Scan for the cell matching the given text and deliver its [X, Y] coordinate at center. 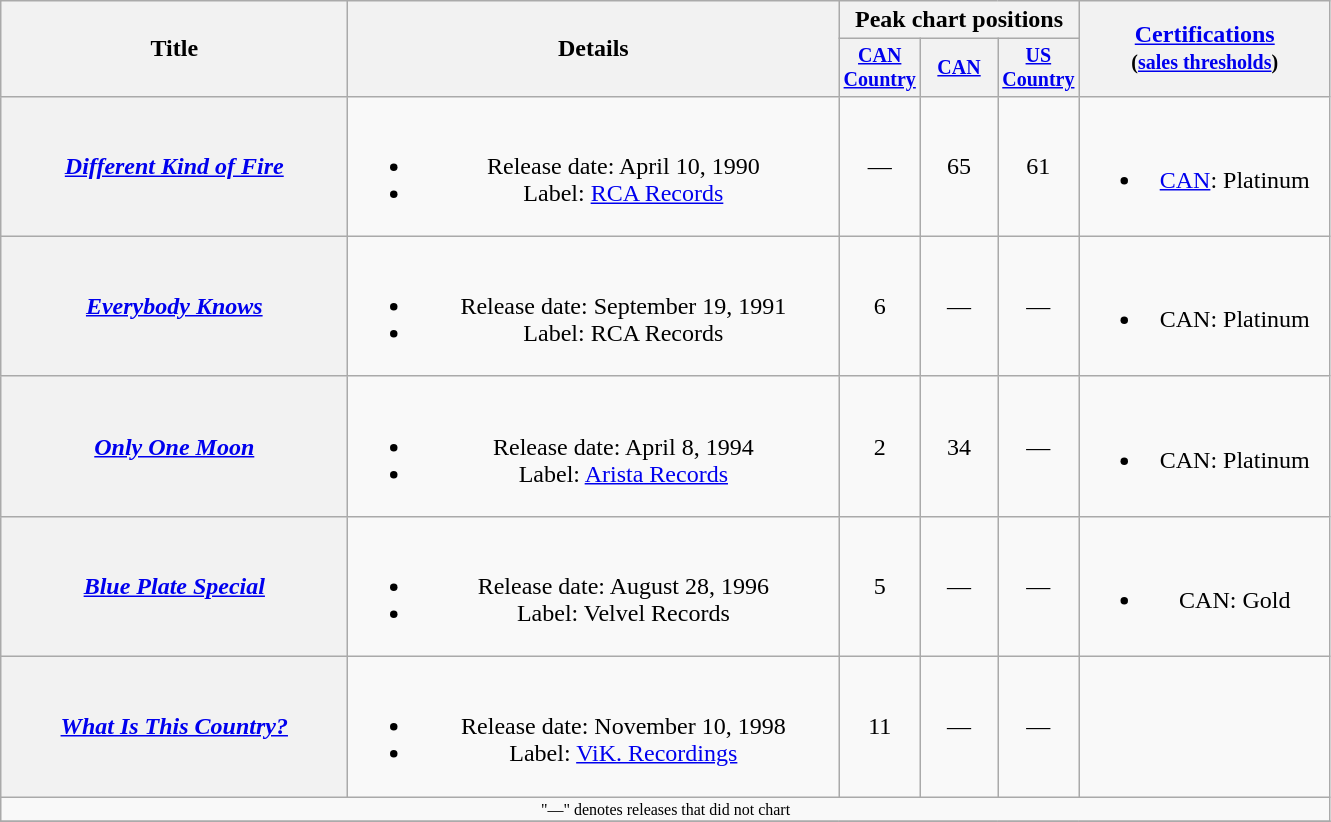
11 [880, 727]
Blue Plate Special [174, 586]
6 [880, 306]
Details [594, 49]
CAN Country [880, 68]
Certifications(sales thresholds) [1204, 49]
Only One Moon [174, 446]
Release date: April 10, 1990Label: RCA Records [594, 166]
US Country [1039, 68]
34 [960, 446]
Everybody Knows [174, 306]
Release date: April 8, 1994Label: Arista Records [594, 446]
"—" denotes releases that did not chart [666, 809]
CAN: Gold [1204, 586]
61 [1039, 166]
Peak chart positions [959, 20]
2 [880, 446]
65 [960, 166]
Different Kind of Fire [174, 166]
What Is This Country? [174, 727]
Title [174, 49]
5 [880, 586]
Release date: August 28, 1996Label: Velvel Records [594, 586]
Release date: September 19, 1991Label: RCA Records [594, 306]
CAN [960, 68]
Release date: November 10, 1998Label: ViK. Recordings [594, 727]
